Search for the cell housing the specified text and yield its (X, Y) center coordinate. 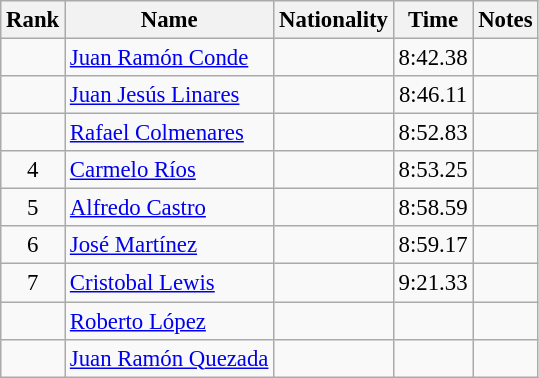
8:59.17 (433, 245)
8:52.83 (433, 133)
Notes (506, 20)
Nationality (334, 20)
Alfredo Castro (170, 208)
Rafael Colmenares (170, 133)
Juan Ramón Conde (170, 58)
5 (33, 208)
Roberto López (170, 321)
7 (33, 283)
4 (33, 170)
8:42.38 (433, 58)
8:46.11 (433, 95)
Name (170, 20)
Carmelo Ríos (170, 170)
6 (33, 245)
Rank (33, 20)
Cristobal Lewis (170, 283)
9:21.33 (433, 283)
Time (433, 20)
Juan Ramón Quezada (170, 358)
José Martínez (170, 245)
8:58.59 (433, 208)
Juan Jesús Linares (170, 95)
8:53.25 (433, 170)
